Extract the [x, y] coordinate from the center of the cell holding the provided text.  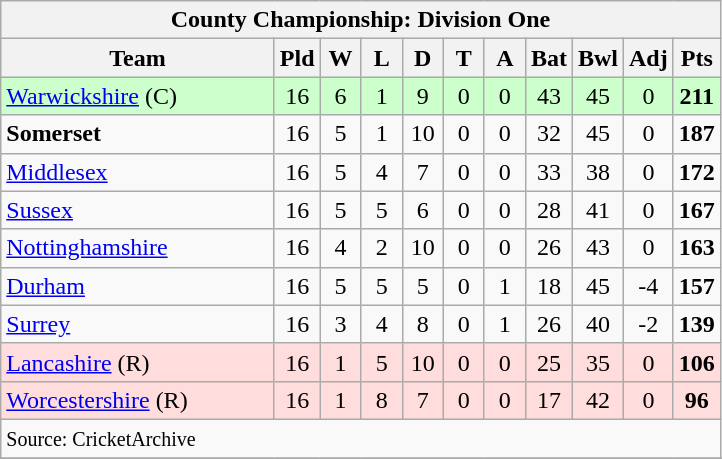
Source: CricketArchive [361, 438]
3 [340, 324]
Bwl [598, 58]
41 [598, 210]
42 [598, 400]
157 [696, 286]
Adj [649, 58]
Nottinghamshire [138, 248]
D [422, 58]
32 [548, 134]
Bat [548, 58]
28 [548, 210]
35 [598, 362]
163 [696, 248]
18 [548, 286]
Middlesex [138, 172]
40 [598, 324]
25 [548, 362]
17 [548, 400]
Sussex [138, 210]
Team [138, 58]
Somerset [138, 134]
-2 [649, 324]
Pts [696, 58]
Surrey [138, 324]
Durham [138, 286]
County Championship: Division One [361, 20]
106 [696, 362]
L [382, 58]
Worcestershire (R) [138, 400]
Lancashire (R) [138, 362]
9 [422, 96]
172 [696, 172]
38 [598, 172]
Warwickshire (C) [138, 96]
2 [382, 248]
A [504, 58]
167 [696, 210]
187 [696, 134]
139 [696, 324]
211 [696, 96]
W [340, 58]
-4 [649, 286]
T [464, 58]
33 [548, 172]
96 [696, 400]
Pld [297, 58]
